Find where the given text appears and provide that cell's center as [x, y] coordinate. 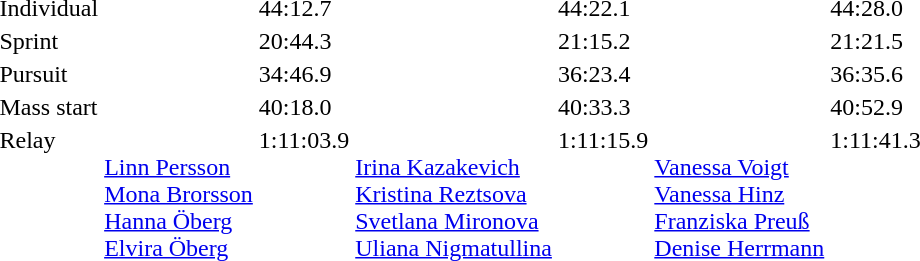
20:44.3 [304, 41]
40:33.3 [602, 107]
34:46.9 [304, 74]
36:23.4 [602, 74]
40:18.0 [304, 107]
21:15.2 [602, 41]
